Pinpoint the cell where the given text exists, returning its [X, Y] midpoint coordinate. 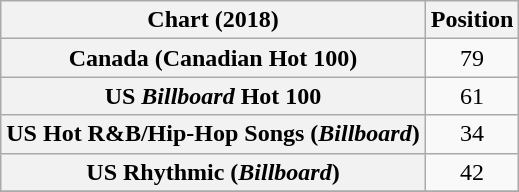
Position [472, 20]
Chart (2018) [213, 20]
US Billboard Hot 100 [213, 96]
34 [472, 134]
US Hot R&B/Hip-Hop Songs (Billboard) [213, 134]
US Rhythmic (Billboard) [213, 172]
79 [472, 58]
Canada (Canadian Hot 100) [213, 58]
42 [472, 172]
61 [472, 96]
